Identify which cell holds the provided text, then report its (X, Y) central coordinate. 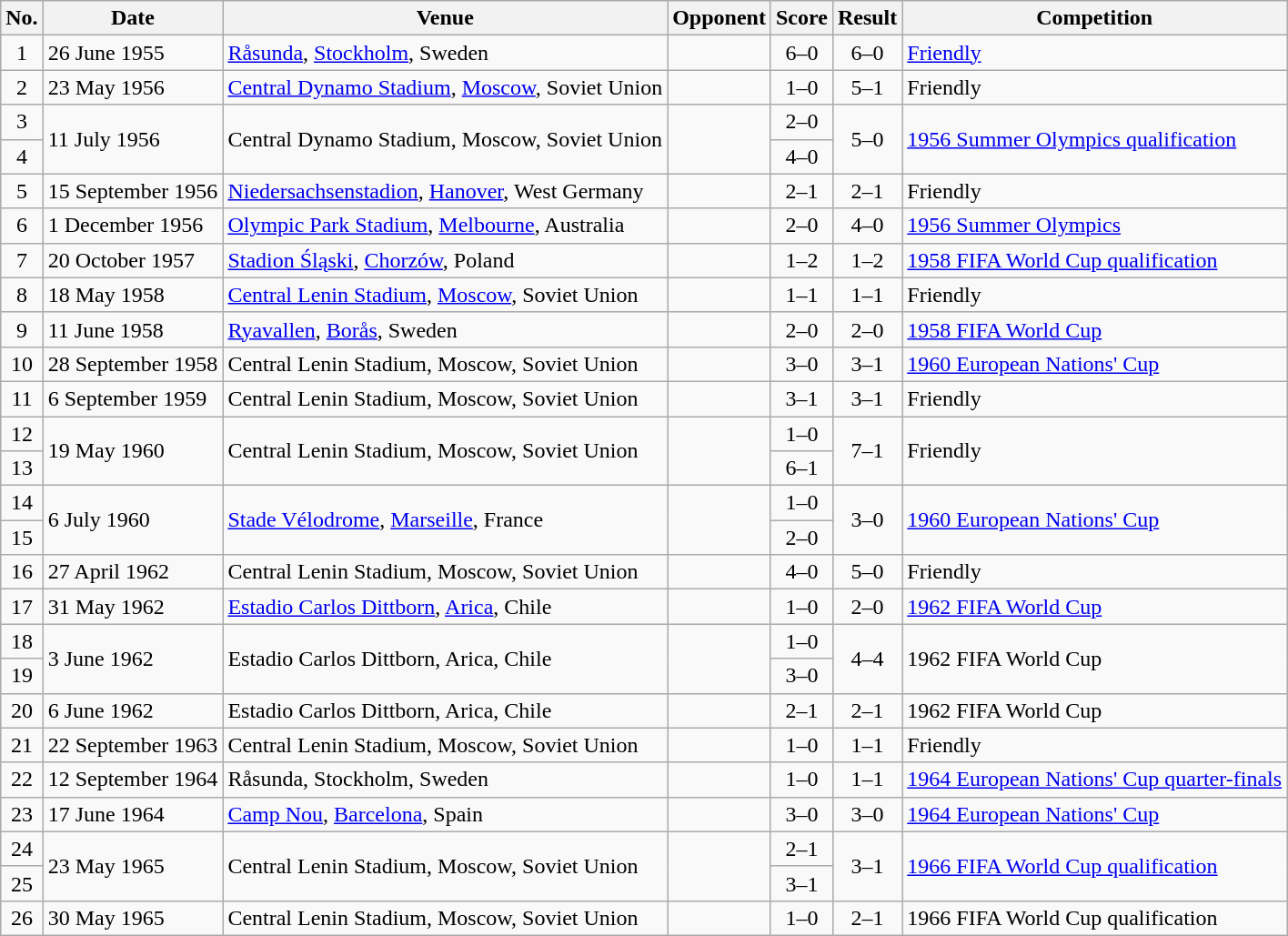
16 (22, 572)
Competition (1095, 18)
7 (22, 260)
5–1 (867, 87)
4 (22, 156)
1964 European Nations' Cup quarter-finals (1095, 780)
12 September 1964 (133, 780)
26 (22, 918)
22 September 1963 (133, 745)
8 (22, 295)
13 (22, 468)
7–1 (867, 451)
23 May 1965 (133, 866)
6 September 1959 (133, 398)
23 May 1956 (133, 87)
22 (22, 780)
27 April 1962 (133, 572)
Ryavallen, Borås, Sweden (446, 329)
Niedersachsenstadion, Hanover, West Germany (446, 191)
Result (867, 18)
31 May 1962 (133, 607)
1 (22, 53)
26 June 1955 (133, 53)
Olympic Park Stadium, Melbourne, Australia (446, 226)
25 (22, 883)
19 (22, 676)
5 (22, 191)
30 May 1965 (133, 918)
1956 Summer Olympics qualification (1095, 139)
Opponent (719, 18)
2 (22, 87)
14 (22, 503)
17 June 1964 (133, 814)
Stadion Śląski, Chorzów, Poland (446, 260)
28 September 1958 (133, 364)
20 (22, 710)
6 July 1960 (133, 520)
1958 FIFA World Cup qualification (1095, 260)
15 (22, 538)
No. (22, 18)
6 (22, 226)
15 September 1956 (133, 191)
4–4 (867, 659)
3 (22, 122)
1956 Summer Olympics (1095, 226)
18 (22, 641)
Stade Vélodrome, Marseille, France (446, 520)
9 (22, 329)
6 June 1962 (133, 710)
10 (22, 364)
Camp Nou, Barcelona, Spain (446, 814)
1958 FIFA World Cup (1095, 329)
20 October 1957 (133, 260)
23 (22, 814)
18 May 1958 (133, 295)
11 July 1956 (133, 139)
11 June 1958 (133, 329)
Date (133, 18)
19 May 1960 (133, 451)
1964 European Nations' Cup (1095, 814)
Venue (446, 18)
6–1 (801, 468)
11 (22, 398)
12 (22, 434)
3 June 1962 (133, 659)
21 (22, 745)
1 December 1956 (133, 226)
24 (22, 849)
17 (22, 607)
Score (801, 18)
